Extract the (x, y) coordinate from the center of the cell holding the provided text.  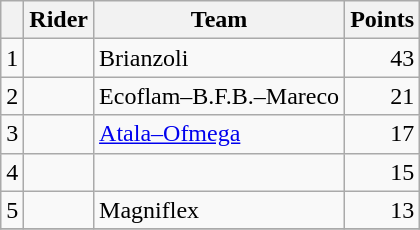
Team (220, 20)
Magniflex (220, 210)
21 (382, 96)
15 (382, 172)
43 (382, 58)
2 (12, 96)
5 (12, 210)
4 (12, 172)
3 (12, 134)
Brianzoli (220, 58)
17 (382, 134)
1 (12, 58)
Points (382, 20)
Ecoflam–B.F.B.–Mareco (220, 96)
Atala–Ofmega (220, 134)
13 (382, 210)
Rider (59, 20)
